Scan for the cell matching the given text and deliver its [x, y] coordinate at center. 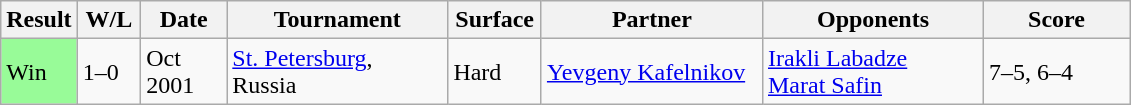
Hard [495, 72]
Partner [652, 20]
Irakli Labadze Marat Safin [872, 72]
7–5, 6–4 [1057, 72]
Tournament [338, 20]
Surface [495, 20]
Result [39, 20]
W/L [109, 20]
1–0 [109, 72]
Opponents [872, 20]
Date [184, 20]
Yevgeny Kafelnikov [652, 72]
Oct 2001 [184, 72]
Score [1057, 20]
St. Petersburg, Russia [338, 72]
Win [39, 72]
